Find where the given text appears and provide that cell's center as [X, Y] coordinate. 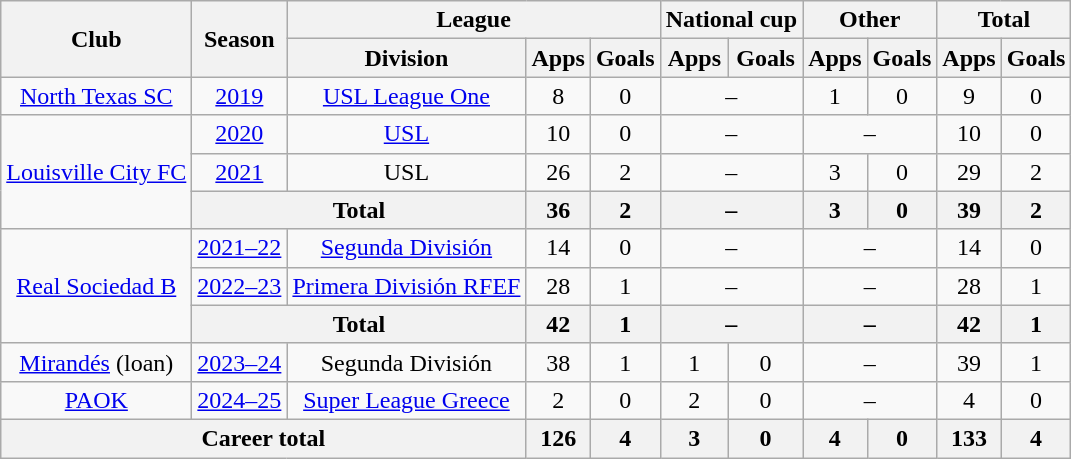
9 [969, 96]
2023–24 [240, 362]
2019 [240, 96]
Mirandés (loan) [96, 362]
2021–22 [240, 248]
League [474, 20]
29 [969, 172]
2021 [240, 172]
38 [558, 362]
Real Sociedad B [96, 286]
Primera División RFEF [406, 286]
National cup [731, 20]
Career total [264, 438]
Super League Greece [406, 400]
26 [558, 172]
Season [240, 39]
36 [558, 210]
North Texas SC [96, 96]
Louisville City FC [96, 172]
USL League One [406, 96]
2020 [240, 134]
Club [96, 39]
126 [558, 438]
8 [558, 96]
2022–23 [240, 286]
2024–25 [240, 400]
133 [969, 438]
Other [870, 20]
Division [406, 58]
PAOK [96, 400]
